Capture the cell that displays the provided text and extract its (x, y) central coordinate. 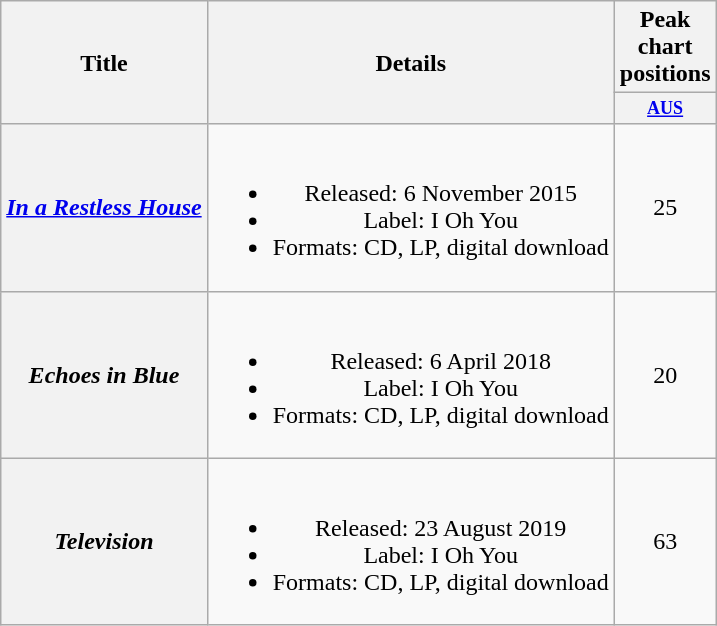
Released: 6 November 2015Label: I Oh YouFormats: CD, LP, digital download (410, 208)
63 (665, 542)
Peak chart positions (665, 47)
AUS (665, 108)
Television (104, 542)
Details (410, 62)
25 (665, 208)
Released: 6 April 2018Label: I Oh YouFormats: CD, LP, digital download (410, 374)
In a Restless House (104, 208)
Title (104, 62)
Released: 23 August 2019Label: I Oh YouFormats: CD, LP, digital download (410, 542)
Echoes in Blue (104, 374)
20 (665, 374)
